Provide the (X, Y) coordinate of the cell's center where the given text is located.  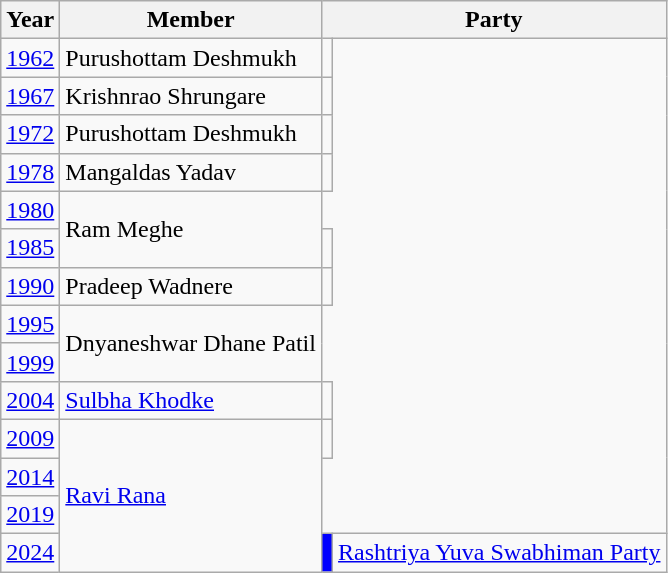
1978 (30, 172)
Ram Meghe (191, 229)
2019 (30, 515)
1985 (30, 248)
Krishnrao Shrungare (191, 96)
Ravi Rana (191, 495)
1995 (30, 324)
Party (494, 20)
Year (30, 20)
Member (191, 20)
2014 (30, 477)
1962 (30, 58)
2024 (30, 553)
2004 (30, 400)
1999 (30, 362)
2009 (30, 438)
Mangaldas Yadav (191, 172)
1967 (30, 96)
Dnyaneshwar Dhane Patil (191, 343)
1980 (30, 210)
Pradeep Wadnere (191, 286)
1990 (30, 286)
1972 (30, 134)
Rashtriya Yuva Swabhiman Party (500, 553)
Sulbha Khodke (191, 400)
